Return the [X, Y] coordinate for the center point of the cell that contains the specified text.  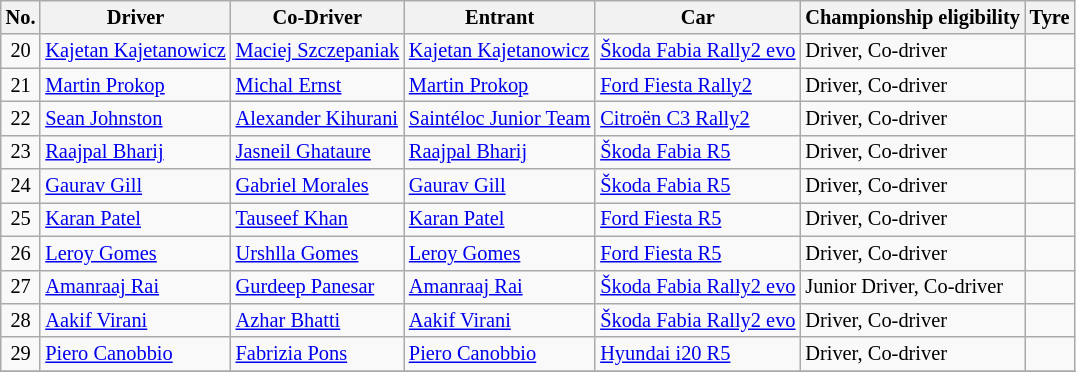
Michal Ernst [318, 85]
20 [21, 51]
Ford Fiesta Rally2 [698, 85]
Gabriel Morales [318, 186]
Sean Johnston [135, 118]
Jasneil Ghataure [318, 152]
Car [698, 17]
Gurdeep Panesar [318, 287]
28 [21, 320]
26 [21, 253]
23 [21, 152]
Azhar Bhatti [318, 320]
Tauseef Khan [318, 219]
Citroën C3 Rally2 [698, 118]
Saintéloc Junior Team [500, 118]
Entrant [500, 17]
24 [21, 186]
Alexander Kihurani [318, 118]
No. [21, 17]
21 [21, 85]
Urshlla Gomes [318, 253]
29 [21, 354]
22 [21, 118]
Hyundai i20 R5 [698, 354]
Championship eligibility [912, 17]
Fabrizia Pons [318, 354]
Co-Driver [318, 17]
27 [21, 287]
25 [21, 219]
Tyre [1050, 17]
Driver [135, 17]
Junior Driver, Co-driver [912, 287]
Maciej Szczepaniak [318, 51]
